Provide the [x, y] coordinate of the cell's center where the given text is located.  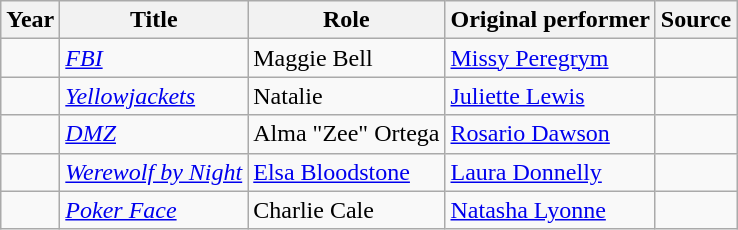
Original performer [550, 20]
Title [154, 20]
Yellowjackets [154, 96]
Werewolf by Night [154, 172]
Juliette Lewis [550, 96]
Poker Face [154, 210]
Charlie Cale [346, 210]
Role [346, 20]
Alma "Zee" Ortega [346, 134]
Source [696, 20]
FBI [154, 58]
Missy Peregrym [550, 58]
DMZ [154, 134]
Year [30, 20]
Laura Donnelly [550, 172]
Natasha Lyonne [550, 210]
Elsa Bloodstone [346, 172]
Maggie Bell [346, 58]
Natalie [346, 96]
Rosario Dawson [550, 134]
